Return [x, y] of the center of cell containing provided text 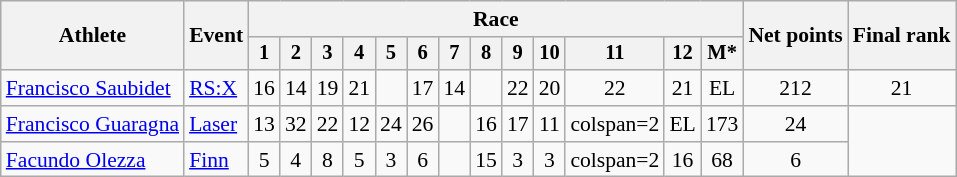
Laser [216, 124]
13 [264, 124]
Final rank [902, 36]
M* [722, 54]
212 [795, 88]
32 [296, 124]
9 [518, 54]
6 [423, 54]
10 [550, 54]
20 [550, 88]
Event [216, 36]
Athlete [92, 36]
4 [359, 54]
2 [296, 54]
colspan=2 [614, 124]
1 [264, 54]
Race [496, 19]
8 [486, 54]
173 [722, 124]
7 [454, 54]
3 [328, 54]
RS:X [216, 88]
5 [391, 54]
19 [328, 88]
26 [423, 124]
Francisco Saubidet [92, 88]
Net points [795, 36]
Francisco Guaragna [92, 124]
